Find where the given text appears and provide that cell's center as [X, Y] coordinate. 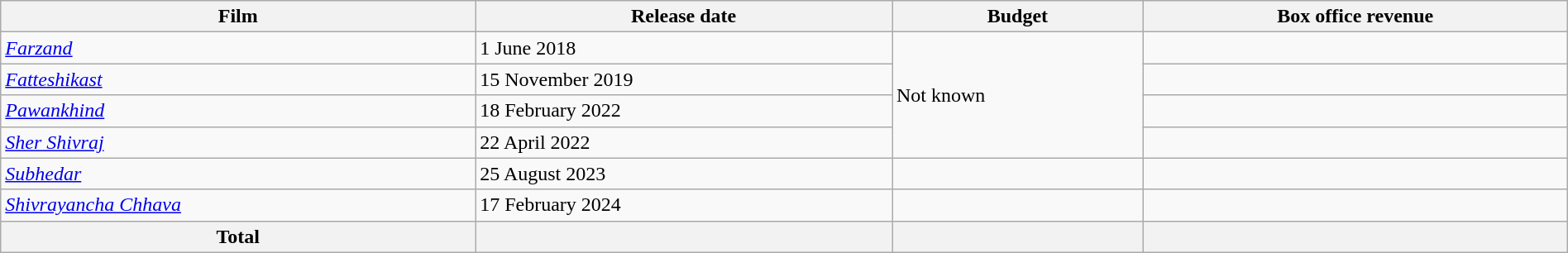
Shivrayancha Chhava [238, 205]
25 August 2023 [684, 174]
Film [238, 17]
1 June 2018 [684, 48]
15 November 2019 [684, 79]
Farzand [238, 48]
Total [238, 236]
17 February 2024 [684, 205]
Budget [1017, 17]
18 February 2022 [684, 111]
Fatteshikast [238, 79]
Not known [1017, 95]
Pawankhind [238, 111]
Subhedar [238, 174]
Sher Shivraj [238, 142]
22 April 2022 [684, 142]
Release date [684, 17]
Box office revenue [1355, 17]
